From the cell containing the given text, extract its center point as [x, y] coordinate. 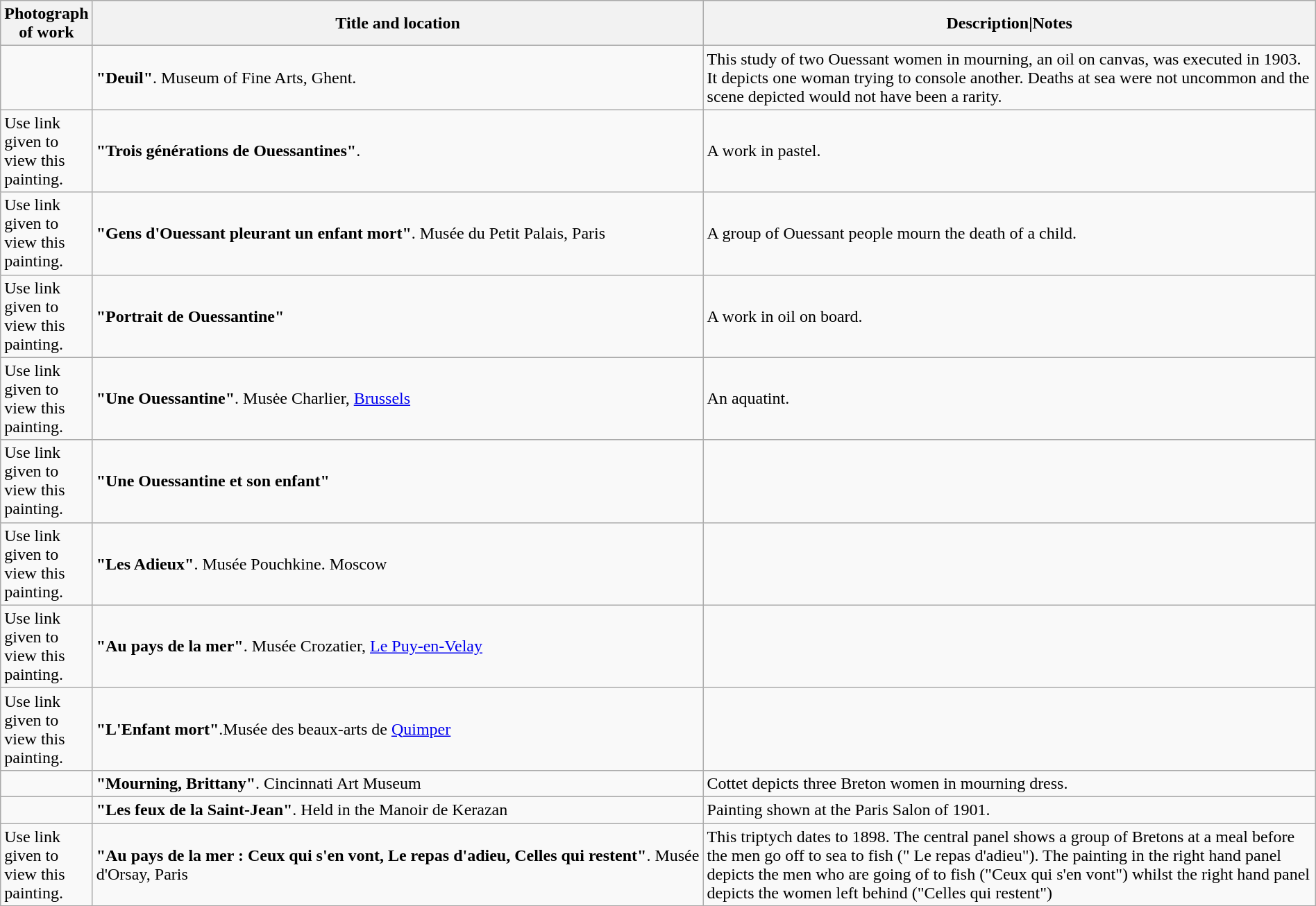
A group of Ouessant people mourn the death of a child. [1009, 233]
"Une Ouessantine et son enfant" [398, 481]
"Au pays de la mer : Ceux qui s'en vont, Le repas d'adieu, Celles qui restent". Musée d'Orsay, Paris [398, 864]
"Au pays de la mer". Musée Crozatier, Le Puy-en-Velay [398, 647]
"Portrait de Ouessantine" [398, 316]
"Gens d'Ouessant pleurant un enfant mort". Musée du Petit Palais, Paris [398, 233]
Photograph of work [47, 24]
"Une Ouessantine". Musėe Charlier, Brussels [398, 398]
Cottet depicts three Breton women in mourning dress. [1009, 783]
"L'Enfant mort".Musée des beaux-arts de Quimper [398, 728]
A work in oil on board. [1009, 316]
"Trois générations de Ouessantines". [398, 151]
"Mourning, Brittany". Cincinnati Art Museum [398, 783]
Description|Notes [1009, 24]
A work in pastel. [1009, 151]
An aquatint. [1009, 398]
"Les Adieux". Musée Pouchkine. Moscow [398, 563]
"Les feux de la Saint-Jean". Held in the Manoir de Kerazan [398, 810]
Painting shown at the Paris Salon of 1901. [1009, 810]
Title and location [398, 24]
"Deuil". Museum of Fine Arts, Ghent. [398, 78]
